Provide the [x, y] coordinate of the cell's center where the given text is located.  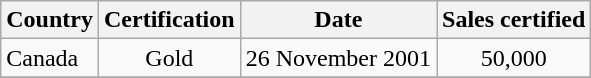
Canada [50, 58]
50,000 [514, 58]
Certification [169, 20]
Sales certified [514, 20]
Date [338, 20]
26 November 2001 [338, 58]
Country [50, 20]
Gold [169, 58]
